Extract the (x, y) coordinate from the center of the cell holding the provided text.  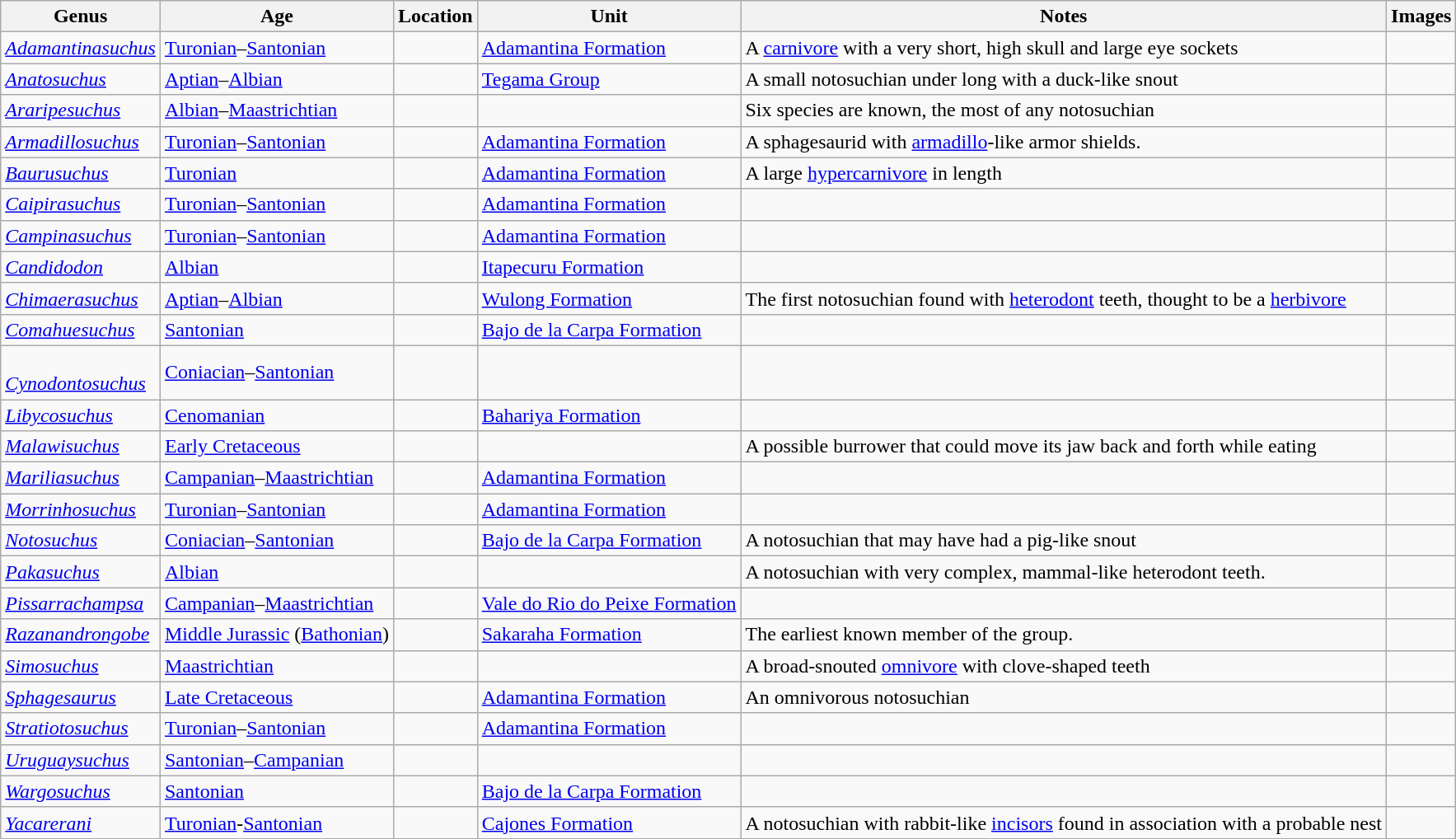
Candidodon (81, 267)
Uruguaysuchus (81, 760)
Comahuesuchus (81, 330)
Albian–Maastrichtian (277, 110)
Genus (81, 16)
Adamantinasuchus (81, 48)
Images (1421, 16)
Wulong Formation (609, 298)
A carnivore with a very short, high skull and large eye sockets (1064, 48)
Yacarerani (81, 823)
Chimaerasuchus (81, 298)
Malawisuchus (81, 447)
Unit (609, 16)
Bahariya Formation (609, 415)
A sphagesaurid with armadillo-like armor shields. (1064, 142)
Tegama Group (609, 79)
Maastrichtian (277, 666)
Wargosuchus (81, 791)
Sphagesaurus (81, 697)
An omnivorous notosuchian (1064, 697)
Cenomanian (277, 415)
Itapecuru Formation (609, 267)
Cajones Formation (609, 823)
Mariliasuchus (81, 478)
Six species are known, the most of any notosuchian (1064, 110)
Pissarrachampsa (81, 603)
Santonian–Campanian (277, 760)
Baurusuchus (81, 173)
Morrinhosuchus (81, 509)
The first notosuchian found with heterodont teeth, thought to be a herbivore (1064, 298)
Notes (1064, 16)
Sakaraha Formation (609, 635)
Razanandrongobe (81, 635)
Turonian (277, 173)
The earliest known member of the group. (1064, 635)
Araripesuchus (81, 110)
Campinasuchus (81, 236)
A small notosuchian under long with a duck-like snout (1064, 79)
Stratiotosuchus (81, 729)
Early Cretaceous (277, 447)
Age (277, 16)
Turonian-Santonian (277, 823)
Cynodontosuchus (81, 373)
A notosuchian that may have had a pig-like snout (1064, 541)
Vale do Rio do Peixe Formation (609, 603)
Libycosuchus (81, 415)
Notosuchus (81, 541)
A large hypercarnivore in length (1064, 173)
Armadillosuchus (81, 142)
Simosuchus (81, 666)
Middle Jurassic (Bathonian) (277, 635)
Late Cretaceous (277, 697)
A broad-snouted omnivore with clove-shaped teeth (1064, 666)
Location (435, 16)
Caipirasuchus (81, 204)
Anatosuchus (81, 79)
Pakasuchus (81, 572)
A notosuchian with very complex, mammal-like heterodont teeth. (1064, 572)
A possible burrower that could move its jaw back and forth while eating (1064, 447)
A notosuchian with rabbit-like incisors found in association with a probable nest (1064, 823)
